Provide the (X, Y) coordinate of the cell's center where the given text is located.  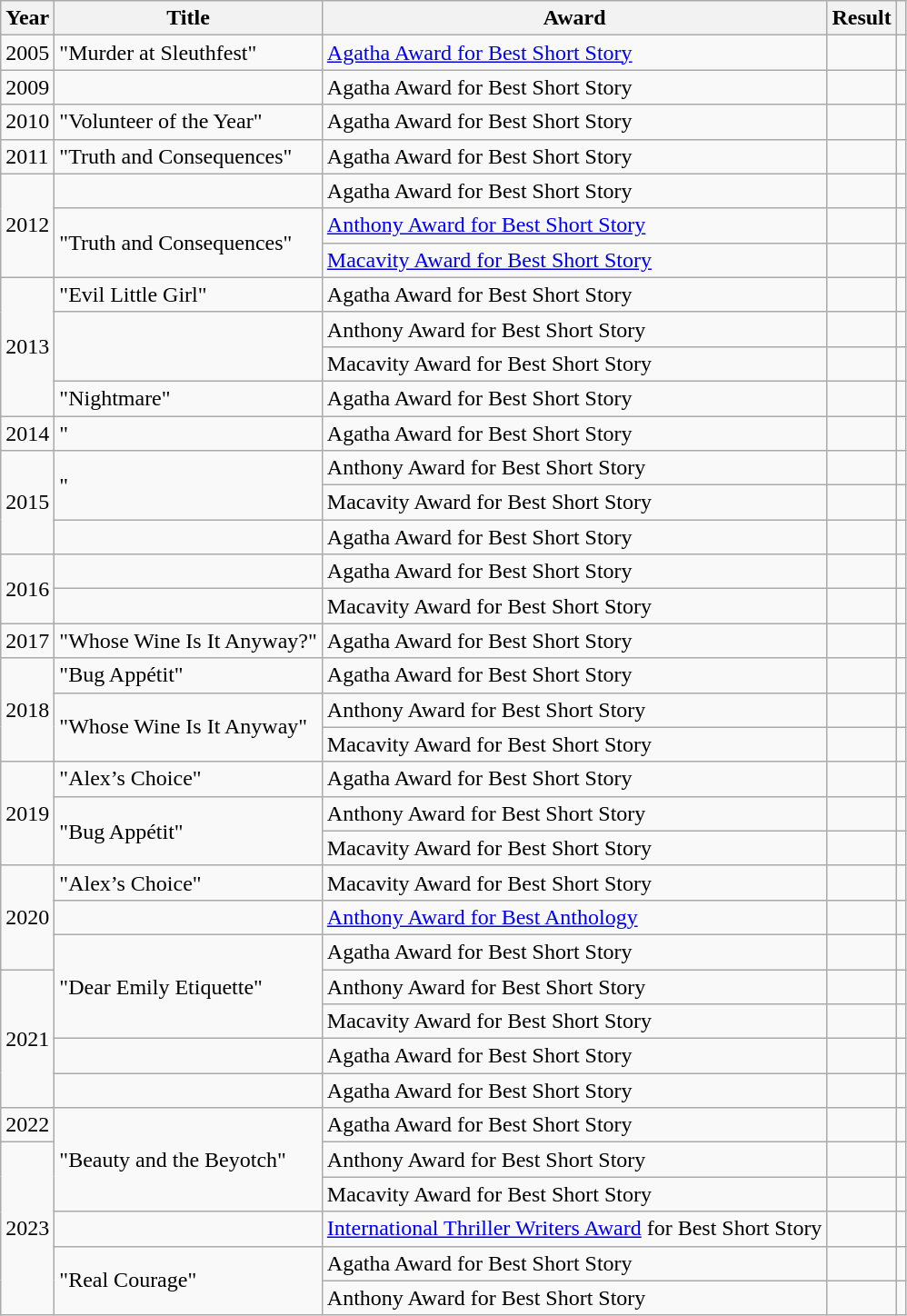
Result (862, 18)
2018 (27, 710)
"Volunteer of the Year" (189, 122)
2020 (27, 917)
2013 (27, 346)
2009 (27, 87)
Award (574, 18)
2015 (27, 503)
2012 (27, 225)
2021 (27, 1038)
International Thriller Writers Award for Best Short Story (574, 1229)
"Whose Wine Is It Anyway?" (189, 641)
2022 (27, 1125)
2014 (27, 434)
"Nightmare" (189, 398)
2023 (27, 1229)
"Dear Emily Etiquette" (189, 986)
"Beauty and the Beyotch" (189, 1160)
"Whose Wine Is It Anyway" (189, 727)
2010 (27, 122)
"Murder at Sleuthfest" (189, 53)
Year (27, 18)
"Evil Little Girl" (189, 294)
2011 (27, 156)
Title (189, 18)
2005 (27, 53)
Anthony Award for Best Anthology (574, 917)
"Real Courage" (189, 1281)
2019 (27, 813)
2017 (27, 641)
2016 (27, 589)
